Return the (x, y) coordinate for the center point of the cell that contains the specified text.  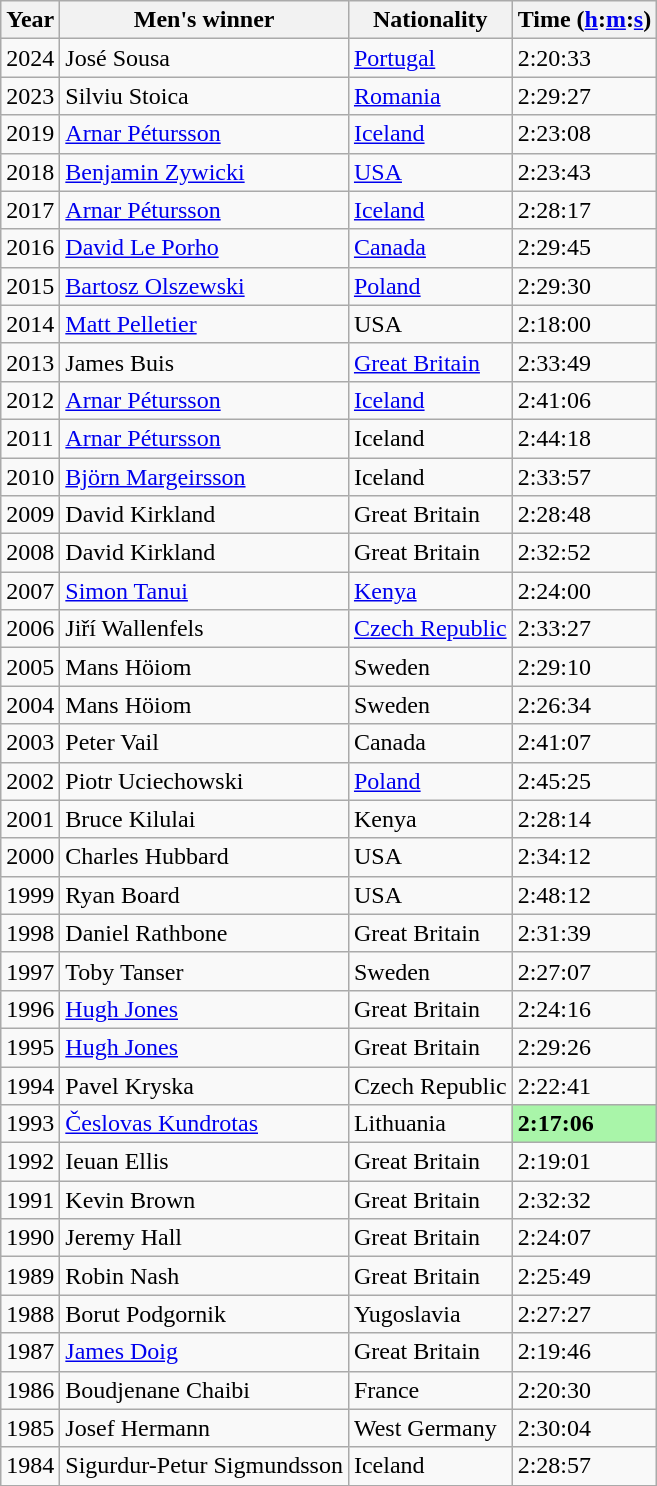
1988 (30, 1314)
Time (h:m:s) (584, 20)
2:23:43 (584, 172)
2:20:33 (584, 58)
James Buis (204, 362)
2001 (30, 819)
2:29:30 (584, 286)
Borut Podgornik (204, 1314)
Toby Tanser (204, 971)
2:28:17 (584, 210)
2013 (30, 362)
2008 (30, 553)
2:28:48 (584, 515)
Ryan Board (204, 895)
2:45:25 (584, 781)
1989 (30, 1276)
David Le Porho (204, 248)
1993 (30, 1124)
Česlovas Kundrotas (204, 1124)
Peter Vail (204, 743)
1999 (30, 895)
Boudjenane Chaibi (204, 1390)
1990 (30, 1238)
1985 (30, 1428)
Matt Pelletier (204, 324)
2:41:07 (584, 743)
Bartosz Olszewski (204, 286)
Josef Hermann (204, 1428)
2011 (30, 438)
2:32:32 (584, 1200)
Silviu Stoica (204, 96)
2:24:07 (584, 1238)
Benjamin Zywicki (204, 172)
2006 (30, 629)
2009 (30, 515)
2:32:52 (584, 553)
Daniel Rathbone (204, 933)
West Germany (430, 1428)
1996 (30, 1009)
Portugal (430, 58)
2:20:30 (584, 1390)
2:23:08 (584, 134)
2:24:00 (584, 591)
Piotr Uciechowski (204, 781)
2:41:06 (584, 400)
1991 (30, 1200)
2:33:57 (584, 477)
Simon Tanui (204, 591)
2:18:00 (584, 324)
Year (30, 20)
1984 (30, 1466)
2002 (30, 781)
2018 (30, 172)
2:33:49 (584, 362)
2017 (30, 210)
2:27:07 (584, 971)
2012 (30, 400)
2023 (30, 96)
2:27:27 (584, 1314)
2:22:41 (584, 1085)
Kevin Brown (204, 1200)
2:19:01 (584, 1162)
Nationality (430, 20)
2019 (30, 134)
2:34:12 (584, 857)
France (430, 1390)
2:17:06 (584, 1124)
1986 (30, 1390)
Björn Margeirsson (204, 477)
Lithuania (430, 1124)
Pavel Kryska (204, 1085)
2:33:27 (584, 629)
2:29:45 (584, 248)
Charles Hubbard (204, 857)
2007 (30, 591)
Jeremy Hall (204, 1238)
Bruce Kilulai (204, 819)
1995 (30, 1047)
2005 (30, 667)
James Doig (204, 1352)
2:29:26 (584, 1047)
2:25:49 (584, 1276)
2014 (30, 324)
2:29:27 (584, 96)
2010 (30, 477)
Yugoslavia (430, 1314)
2004 (30, 705)
2:30:04 (584, 1428)
Robin Nash (204, 1276)
2:19:46 (584, 1352)
2015 (30, 286)
2:48:12 (584, 895)
Jiří Wallenfels (204, 629)
1998 (30, 933)
2:28:57 (584, 1466)
Men's winner (204, 20)
2:26:34 (584, 705)
Sigurdur-Petur Sigmundsson (204, 1466)
2:28:14 (584, 819)
1994 (30, 1085)
2:31:39 (584, 933)
2:29:10 (584, 667)
2024 (30, 58)
2:44:18 (584, 438)
José Sousa (204, 58)
1992 (30, 1162)
2003 (30, 743)
2:24:16 (584, 1009)
2000 (30, 857)
1987 (30, 1352)
Ieuan Ellis (204, 1162)
Romania (430, 96)
1997 (30, 971)
2016 (30, 248)
